Extract the [X, Y] coordinate from the center of the cell holding the provided text.  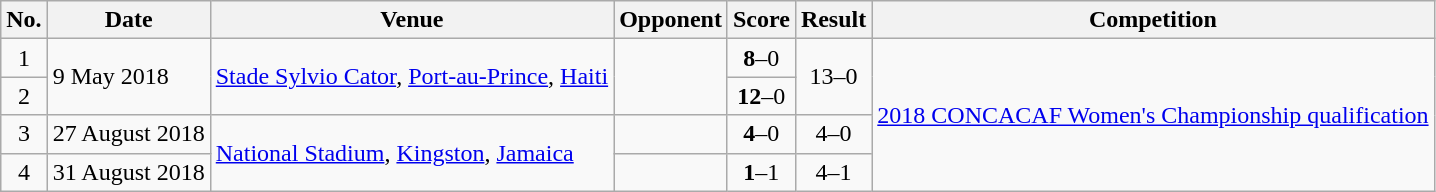
2 [24, 96]
1 [24, 58]
3 [24, 134]
8–0 [761, 58]
No. [24, 20]
Date [128, 20]
4–1 [833, 172]
9 May 2018 [128, 77]
13–0 [833, 77]
1–1 [761, 172]
Opponent [671, 20]
Result [833, 20]
31 August 2018 [128, 172]
12–0 [761, 96]
27 August 2018 [128, 134]
Stade Sylvio Cator, Port-au-Prince, Haiti [412, 77]
2018 CONCACAF Women's Championship qualification [1153, 115]
4 [24, 172]
Venue [412, 20]
National Stadium, Kingston, Jamaica [412, 153]
Competition [1153, 20]
Score [761, 20]
